Find where the given text appears and provide that cell's center as (x, y) coordinate. 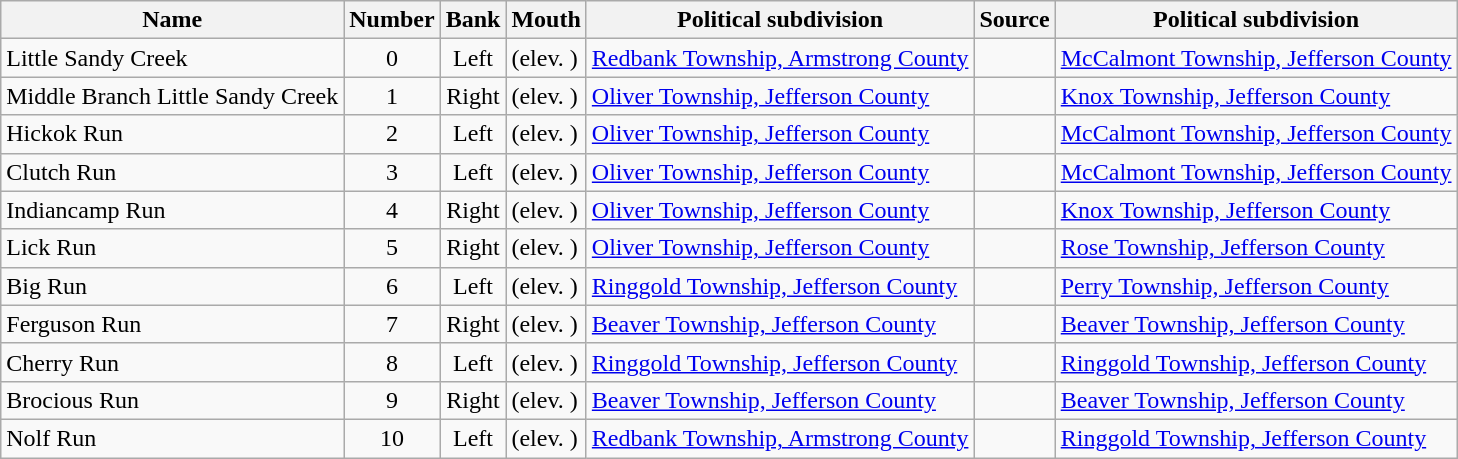
Bank (473, 20)
Rose Township, Jefferson County (1256, 248)
5 (392, 248)
Nolf Run (172, 438)
2 (392, 134)
Ferguson Run (172, 324)
9 (392, 400)
Perry Township, Jefferson County (1256, 286)
Source (1014, 20)
8 (392, 362)
10 (392, 438)
Brocious Run (172, 400)
Hickok Run (172, 134)
Mouth (546, 20)
Clutch Run (172, 172)
Number (392, 20)
Lick Run (172, 248)
Little Sandy Creek (172, 58)
1 (392, 96)
Big Run (172, 286)
0 (392, 58)
7 (392, 324)
6 (392, 286)
3 (392, 172)
4 (392, 210)
Name (172, 20)
Cherry Run (172, 362)
Middle Branch Little Sandy Creek (172, 96)
Indiancamp Run (172, 210)
